Detect which cell encompasses the target text, then output its [x, y] center coordinate. 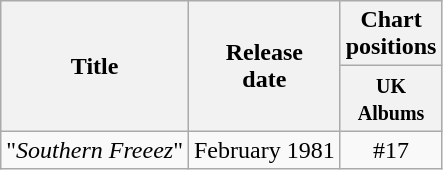
Title [95, 66]
"Southern Freeez" [95, 150]
February 1981 [264, 150]
Chart positions [391, 34]
Releasedate [264, 66]
#17 [391, 150]
UK Albums [391, 98]
